For the text-containing cell, return its midpoint in (X, Y) coordinate format. 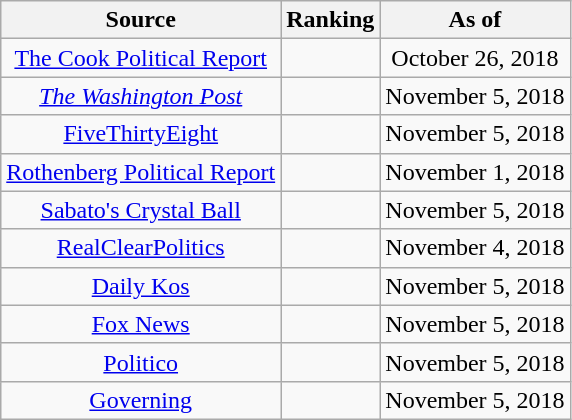
Sabato's Crystal Ball (141, 210)
November 4, 2018 (475, 248)
Source (141, 20)
Daily Kos (141, 286)
The Washington Post (141, 96)
November 1, 2018 (475, 172)
October 26, 2018 (475, 58)
The Cook Political Report (141, 58)
As of (475, 20)
RealClearPolitics (141, 248)
Politico (141, 362)
Rothenberg Political Report (141, 172)
FiveThirtyEight (141, 134)
Governing (141, 400)
Fox News (141, 324)
Ranking (330, 20)
